Identify which cell holds the provided text, then report its (X, Y) central coordinate. 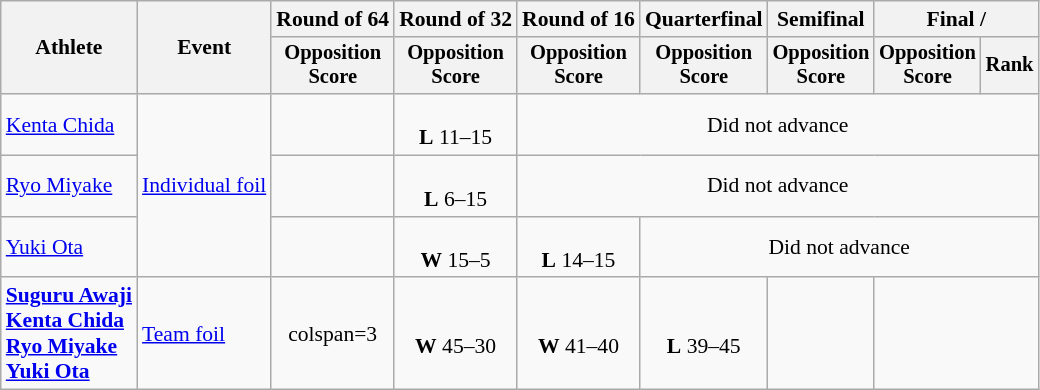
Quarterfinal (704, 19)
Round of 64 (332, 19)
L 6–15 (456, 186)
Round of 32 (456, 19)
Rank (1010, 66)
L 39–45 (704, 334)
L 11–15 (456, 124)
Team foil (204, 334)
Semifinal (822, 19)
colspan=3 (332, 334)
Individual foil (204, 186)
W 15–5 (456, 248)
W 45–30 (456, 334)
Final / (956, 19)
Suguru AwajiKenta ChidaRyo MiyakeYuki Ota (69, 334)
L 14–15 (578, 248)
Event (204, 48)
Round of 16 (578, 19)
Ryo Miyake (69, 186)
W 41–40 (578, 334)
Kenta Chida (69, 124)
Athlete (69, 48)
Yuki Ota (69, 248)
